Scan for the cell matching the given text and deliver its (X, Y) coordinate at center. 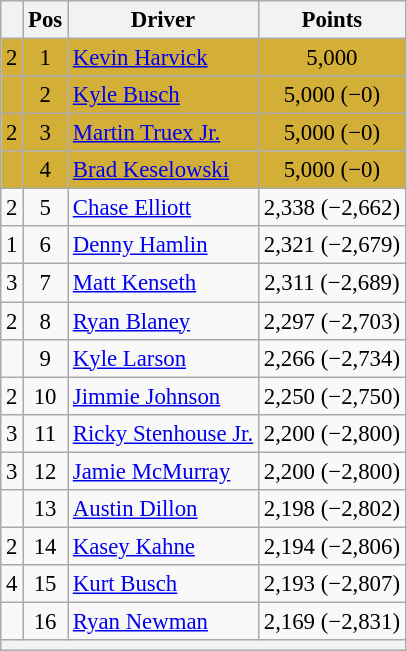
Denny Hamlin (164, 245)
2,266 (−2,734) (332, 358)
12 (46, 471)
5 (46, 208)
Ryan Blaney (164, 321)
13 (46, 509)
8 (46, 321)
Austin Dillon (164, 509)
2,321 (−2,679) (332, 245)
2,311 (−2,689) (332, 283)
2,169 (−2,831) (332, 621)
Kyle Busch (164, 95)
2,297 (−2,703) (332, 321)
Kyle Larson (164, 358)
11 (46, 433)
Jamie McMurray (164, 471)
Chase Elliott (164, 208)
2,198 (−2,802) (332, 509)
Points (332, 20)
10 (46, 396)
2,193 (−2,807) (332, 584)
Kurt Busch (164, 584)
15 (46, 584)
Ryan Newman (164, 621)
2,194 (−2,806) (332, 546)
2,338 (−2,662) (332, 208)
Brad Keselowski (164, 170)
Jimmie Johnson (164, 396)
Driver (164, 20)
7 (46, 283)
Martin Truex Jr. (164, 133)
14 (46, 546)
Ricky Stenhouse Jr. (164, 433)
Pos (46, 20)
2,250 (−2,750) (332, 396)
9 (46, 358)
Matt Kenseth (164, 283)
Kasey Kahne (164, 546)
16 (46, 621)
6 (46, 245)
5,000 (332, 58)
Kevin Harvick (164, 58)
